From the cell containing the given text, extract its center point as [x, y] coordinate. 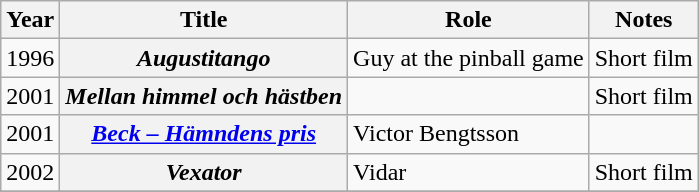
Vexator [204, 172]
Vidar [469, 172]
Role [469, 20]
Augustitango [204, 58]
Year [30, 20]
Notes [644, 20]
Mellan himmel och hästben [204, 96]
Guy at the pinball game [469, 58]
Title [204, 20]
Beck – Hämndens pris [204, 134]
Victor Bengtsson [469, 134]
1996 [30, 58]
2002 [30, 172]
